Detect which cell encompasses the target text, then output its (X, Y) center coordinate. 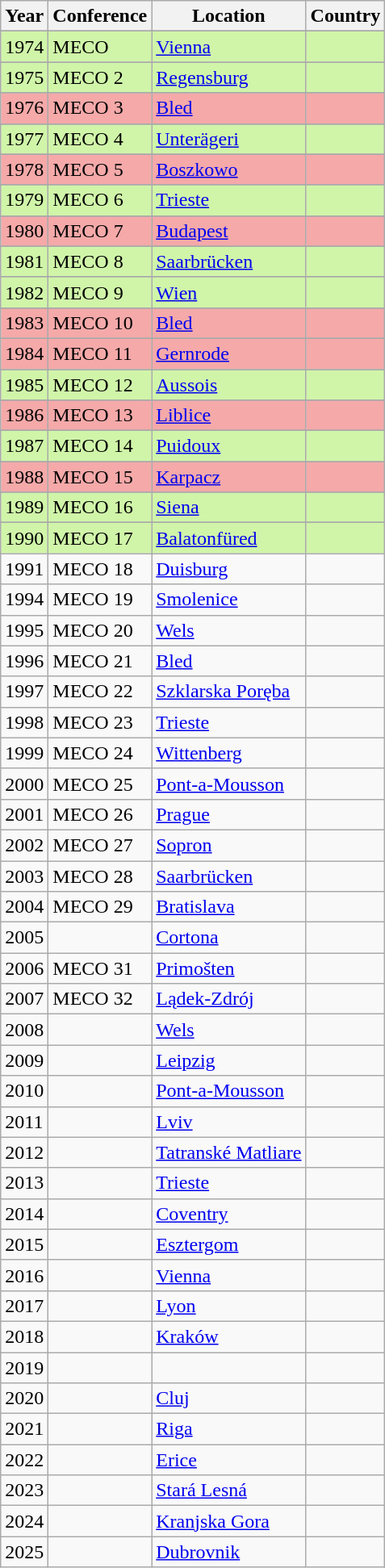
MECO 25 (100, 784)
1999 (24, 753)
2025 (24, 1552)
1996 (24, 661)
1974 (24, 47)
Lviv (229, 1122)
Aussois (229, 385)
MECO 13 (100, 416)
1989 (24, 508)
Kraków (229, 1336)
MECO 20 (100, 630)
Lyon (229, 1306)
1980 (24, 231)
2008 (24, 1030)
2007 (24, 999)
1978 (24, 169)
MECO 10 (100, 323)
1998 (24, 722)
MECO 7 (100, 231)
MECO 4 (100, 139)
MECO 2 (100, 77)
Erice (229, 1460)
Leipzig (229, 1060)
2021 (24, 1429)
MECO 3 (100, 108)
2005 (24, 938)
1985 (24, 385)
1991 (24, 569)
MECO 8 (100, 261)
Dubrovnik (229, 1552)
MECO 31 (100, 968)
1984 (24, 353)
2024 (24, 1521)
Bratislava (229, 907)
Szklarska Poręba (229, 692)
1983 (24, 323)
1995 (24, 630)
MECO 21 (100, 661)
Wien (229, 292)
Unterägeri (229, 139)
Riga (229, 1429)
2015 (24, 1244)
MECO 32 (100, 999)
1981 (24, 261)
Balatonfüred (229, 538)
1975 (24, 77)
MECO 29 (100, 907)
MECO 18 (100, 569)
Liblice (229, 416)
2010 (24, 1091)
Primošten (229, 968)
Puidoux (229, 446)
Coventry (229, 1214)
MECO 5 (100, 169)
Cortona (229, 938)
MECO 24 (100, 753)
Gernrode (229, 353)
2019 (24, 1368)
2004 (24, 907)
MECO 15 (100, 477)
2014 (24, 1214)
2001 (24, 814)
MECO 26 (100, 814)
Country (345, 16)
Regensburg (229, 77)
1977 (24, 139)
2002 (24, 845)
2023 (24, 1491)
MECO 11 (100, 353)
1997 (24, 692)
2020 (24, 1399)
1990 (24, 538)
1976 (24, 108)
MECO 16 (100, 508)
Stará Lesná (229, 1491)
2012 (24, 1152)
MECO 19 (100, 600)
Siena (229, 508)
2013 (24, 1183)
1979 (24, 200)
Karpacz (229, 477)
2006 (24, 968)
1988 (24, 477)
2018 (24, 1336)
Sopron (229, 845)
2009 (24, 1060)
Kranjska Gora (229, 1521)
Budapest (229, 231)
2000 (24, 784)
1982 (24, 292)
MECO 27 (100, 845)
MECO 6 (100, 200)
2011 (24, 1122)
Location (229, 16)
Wittenberg (229, 753)
Smolenice (229, 600)
2003 (24, 876)
1986 (24, 416)
Prague (229, 814)
2017 (24, 1306)
MECO (100, 47)
MECO 23 (100, 722)
Year (24, 16)
MECO 28 (100, 876)
MECO 22 (100, 692)
Esztergom (229, 1244)
2016 (24, 1275)
MECO 12 (100, 385)
MECO 17 (100, 538)
Cluj (229, 1399)
1987 (24, 446)
2022 (24, 1460)
MECO 14 (100, 446)
Duisburg (229, 569)
Conference (100, 16)
Boszkowo (229, 169)
Lądek-Zdrój (229, 999)
MECO 9 (100, 292)
1994 (24, 600)
Tatranské Matliare (229, 1152)
